For the text-containing cell, return its midpoint in (x, y) coordinate format. 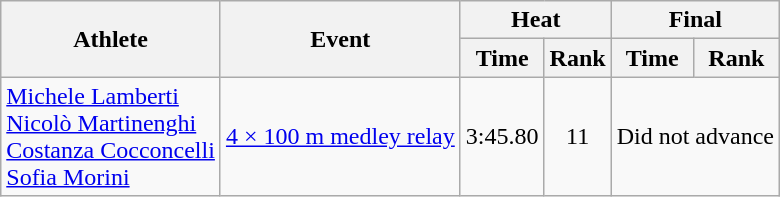
Did not advance (695, 136)
3:45.80 (502, 136)
Athlete (111, 39)
Heat (536, 20)
Event (340, 39)
11 (578, 136)
Michele LambertiNicolò MartinenghiCostanza CocconcelliSofia Morini (111, 136)
4 × 100 m medley relay (340, 136)
Final (695, 20)
